Find where the given text appears and provide that cell's center as [x, y] coordinate. 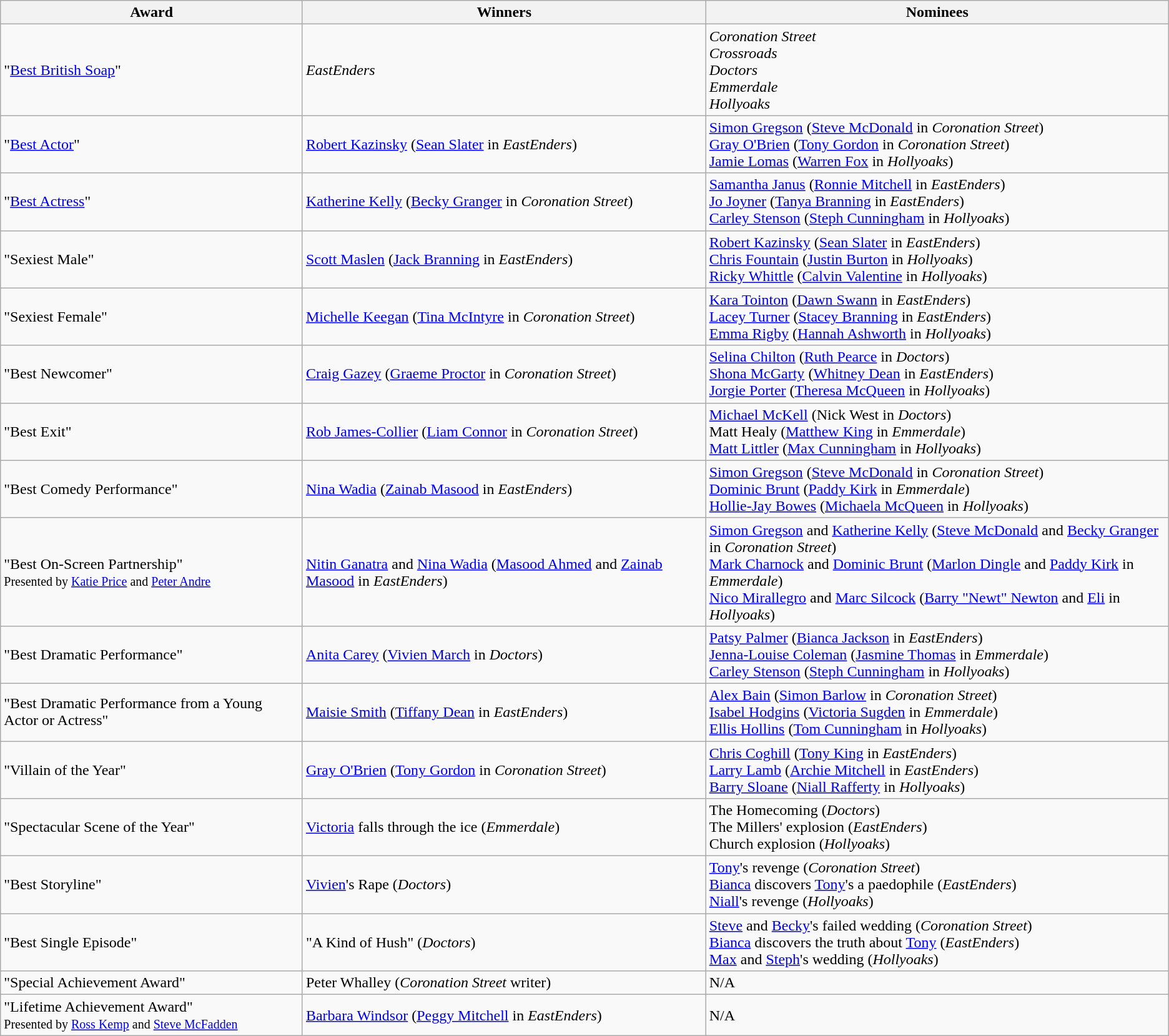
"Best Actress" [152, 202]
"Sexiest Female" [152, 317]
Katherine Kelly (Becky Granger in Coronation Street) [504, 202]
Chris Coghill (Tony King in EastEnders)Larry Lamb (Archie Mitchell in EastEnders)Barry Sloane (Niall Rafferty in Hollyoaks) [937, 769]
"Best British Soap" [152, 70]
The Homecoming (Doctors)The Millers' explosion (EastEnders)Church explosion (Hollyoaks) [937, 827]
Samantha Janus (Ronnie Mitchell in EastEnders)Jo Joyner (Tanya Branning in EastEnders)Carley Stenson (Steph Cunningham in Hollyoaks) [937, 202]
Coronation Street CrossroadsDoctorsEmmerdaleHollyoaks [937, 70]
"Best Exit" [152, 432]
Gray O'Brien (Tony Gordon in Coronation Street) [504, 769]
"Best On-Screen Partnership"Presented by Katie Price and Peter Andre [152, 572]
"Best Comedy Performance" [152, 489]
Michelle Keegan (Tina McIntyre in Coronation Street) [504, 317]
Nominees [937, 12]
"Best Actor" [152, 144]
Award [152, 12]
Nitin Ganatra and Nina Wadia (Masood Ahmed and Zainab Masood in EastEnders) [504, 572]
Simon Gregson (Steve McDonald in Coronation Street)Gray O'Brien (Tony Gordon in Coronation Street)Jamie Lomas (Warren Fox in Hollyoaks) [937, 144]
Peter Whalley (Coronation Street writer) [504, 983]
Winners [504, 12]
Alex Bain (Simon Barlow in Coronation Street)Isabel Hodgins (Victoria Sugden in Emmerdale)Ellis Hollins (Tom Cunningham in Hollyoaks) [937, 712]
Steve and Becky's failed wedding (Coronation Street)Bianca discovers the truth about Tony (EastEnders)Max and Steph's wedding (Hollyoaks) [937, 942]
Anita Carey (Vivien March in Doctors) [504, 654]
"Best Dramatic Performance from a Young Actor or Actress" [152, 712]
"Villain of the Year" [152, 769]
"A Kind of Hush" (Doctors) [504, 942]
Barbara Windsor (Peggy Mitchell in EastEnders) [504, 1015]
Scott Maslen (Jack Branning in EastEnders) [504, 259]
Selina Chilton (Ruth Pearce in Doctors)Shona McGarty (Whitney Dean in EastEnders)Jorgie Porter (Theresa McQueen in Hollyoaks) [937, 374]
Nina Wadia (Zainab Masood in EastEnders) [504, 489]
Michael McKell (Nick West in Doctors)Matt Healy (Matthew King in Emmerdale)Matt Littler (Max Cunningham in Hollyoaks) [937, 432]
Rob James-Collier (Liam Connor in Coronation Street) [504, 432]
"Special Achievement Award" [152, 983]
"Best Dramatic Performance" [152, 654]
"Best Newcomer" [152, 374]
Tony's revenge (Coronation Street)Bianca discovers Tony's a paedophile (EastEnders)Niall's revenge (Hollyoaks) [937, 885]
"Best Single Episode" [152, 942]
Craig Gazey (Graeme Proctor in Coronation Street) [504, 374]
Robert Kazinsky (Sean Slater in EastEnders)Chris Fountain (Justin Burton in Hollyoaks)Ricky Whittle (Calvin Valentine in Hollyoaks) [937, 259]
Maisie Smith (Tiffany Dean in EastEnders) [504, 712]
Simon Gregson (Steve McDonald in Coronation Street)Dominic Brunt (Paddy Kirk in Emmerdale)Hollie-Jay Bowes (Michaela McQueen in Hollyoaks) [937, 489]
"Sexiest Male" [152, 259]
"Spectacular Scene of the Year" [152, 827]
Kara Tointon (Dawn Swann in EastEnders)Lacey Turner (Stacey Branning in EastEnders)Emma Rigby (Hannah Ashworth in Hollyoaks) [937, 317]
Patsy Palmer (Bianca Jackson in EastEnders)Jenna-Louise Coleman (Jasmine Thomas in Emmerdale)Carley Stenson (Steph Cunningham in Hollyoaks) [937, 654]
Victoria falls through the ice (Emmerdale) [504, 827]
Vivien's Rape (Doctors) [504, 885]
"Lifetime Achievement Award"Presented by Ross Kemp and Steve McFadden [152, 1015]
"Best Storyline" [152, 885]
Robert Kazinsky (Sean Slater in EastEnders) [504, 144]
EastEnders [504, 70]
